Return (x, y) of the center of cell containing provided text 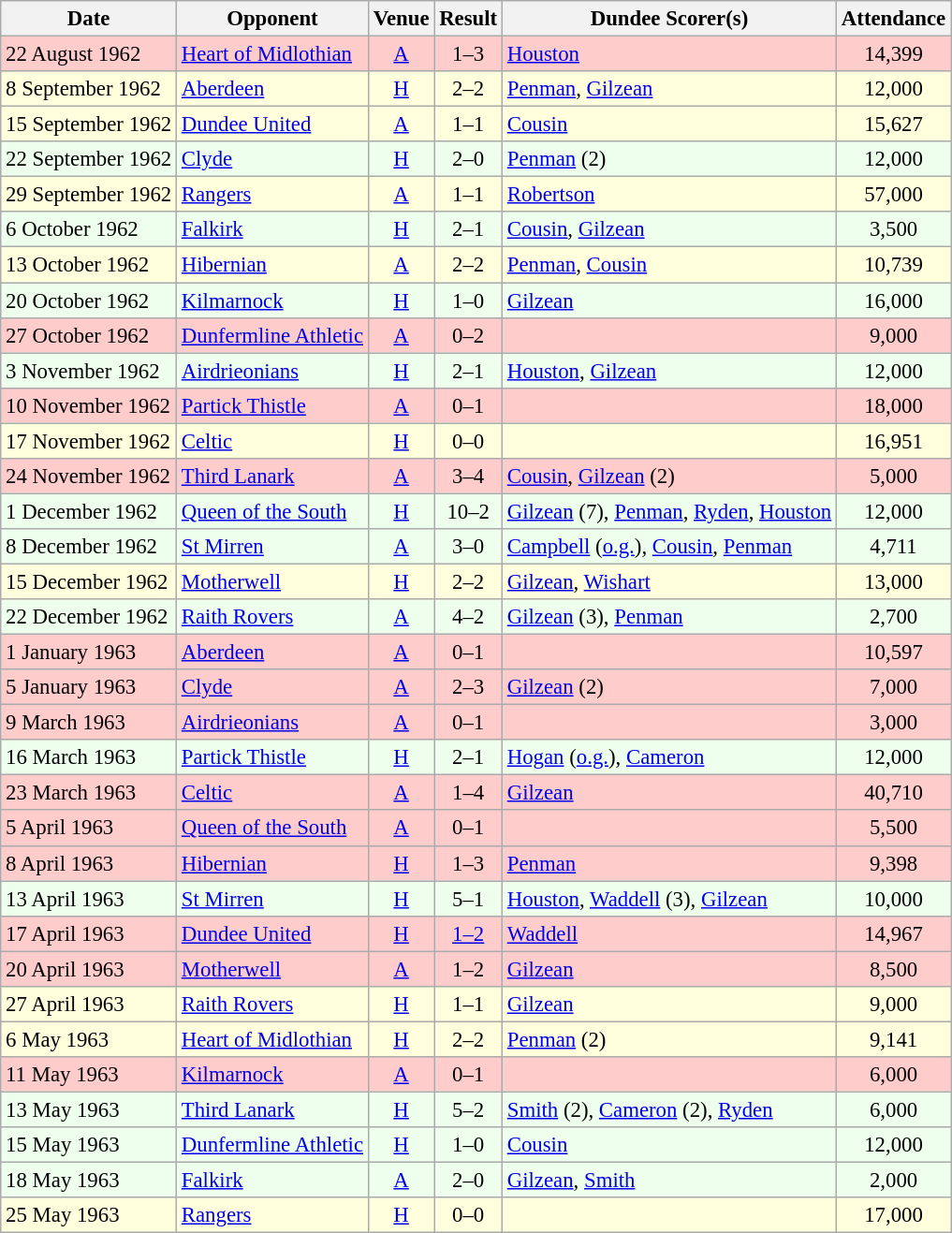
15,627 (894, 125)
9,141 (894, 1039)
3–4 (468, 477)
3,000 (894, 723)
Attendance (894, 19)
Gilzean, Wishart (668, 581)
10–2 (468, 511)
8,500 (894, 969)
Penman, Gilzean (668, 89)
Houston, Gilzean (668, 371)
20 April 1963 (89, 969)
4,711 (894, 547)
Penman (668, 863)
25 May 1963 (89, 1215)
16,000 (894, 301)
Penman, Cousin (668, 265)
2–3 (468, 687)
3 November 1962 (89, 371)
Gilzean (7), Penman, Ryden, Houston (668, 511)
2,000 (894, 1181)
18,000 (894, 405)
Dundee Scorer(s) (668, 19)
Gilzean (2) (668, 687)
Hogan (o.g.), Cameron (668, 757)
5–1 (468, 899)
14,967 (894, 933)
Campbell (o.g.), Cousin, Penman (668, 547)
1 December 1962 (89, 511)
16,951 (894, 441)
6 October 1962 (89, 229)
Opponent (273, 19)
13 April 1963 (89, 899)
10,597 (894, 653)
Smith (2), Cameron (2), Ryden (668, 1109)
Gilzean (3), Penman (668, 617)
Cousin, Gilzean (668, 229)
5,500 (894, 829)
17 November 1962 (89, 441)
10,739 (894, 265)
11 May 1963 (89, 1075)
8 December 1962 (89, 547)
Result (468, 19)
5 January 1963 (89, 687)
Venue (401, 19)
27 April 1963 (89, 1005)
15 December 1962 (89, 581)
0–2 (468, 335)
Houston (668, 54)
15 May 1963 (89, 1145)
15 September 1962 (89, 125)
3,500 (894, 229)
5–2 (468, 1109)
14,399 (894, 54)
9,398 (894, 863)
1 January 1963 (89, 653)
40,710 (894, 793)
8 April 1963 (89, 863)
7,000 (894, 687)
22 August 1962 (89, 54)
17 April 1963 (89, 933)
17,000 (894, 1215)
Cousin, Gilzean (2) (668, 477)
9 March 1963 (89, 723)
Robertson (668, 195)
Waddell (668, 933)
29 September 1962 (89, 195)
16 March 1963 (89, 757)
Date (89, 19)
20 October 1962 (89, 301)
23 March 1963 (89, 793)
8 September 1962 (89, 89)
4–2 (468, 617)
5,000 (894, 477)
57,000 (894, 195)
24 November 1962 (89, 477)
10 November 1962 (89, 405)
Gilzean, Smith (668, 1181)
18 May 1963 (89, 1181)
10,000 (894, 899)
3–0 (468, 547)
6 May 1963 (89, 1039)
13,000 (894, 581)
Houston, Waddell (3), Gilzean (668, 899)
13 May 1963 (89, 1109)
5 April 1963 (89, 829)
27 October 1962 (89, 335)
13 October 1962 (89, 265)
2,700 (894, 617)
1–4 (468, 793)
22 September 1962 (89, 159)
22 December 1962 (89, 617)
